Return the [X, Y] coordinate for the center point of the cell that contains the specified text.  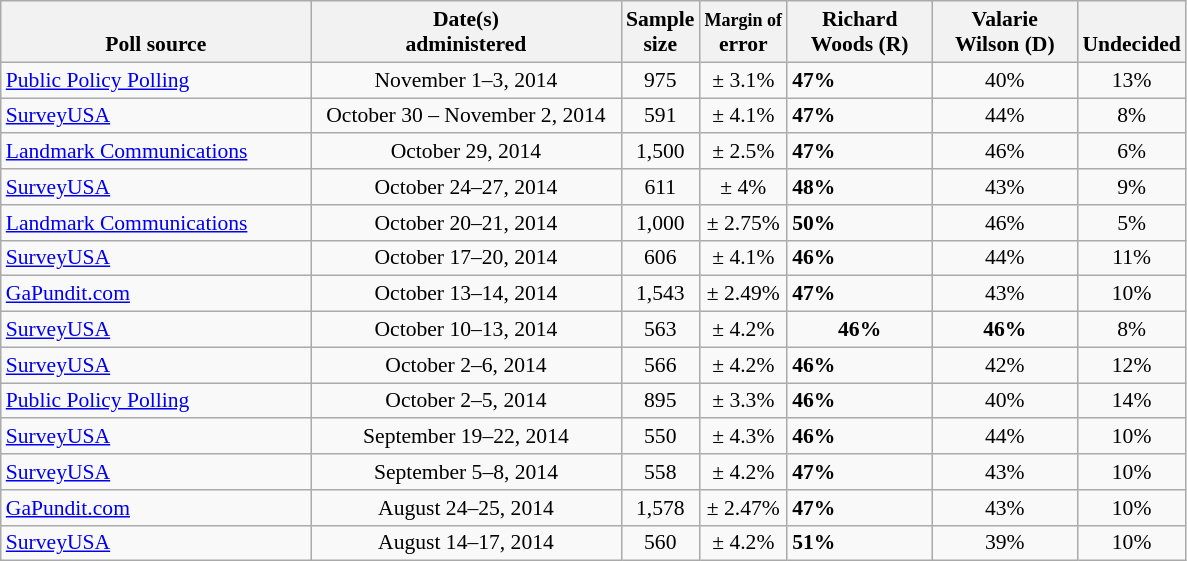
RichardWoods (R) [860, 32]
Date(s)administered [466, 32]
563 [660, 330]
50% [860, 223]
Poll source [156, 32]
± 2.75% [743, 223]
October 17–20, 2014 [466, 258]
± 4% [743, 187]
± 4.3% [743, 437]
± 2.49% [743, 294]
1,500 [660, 152]
October 30 – November 2, 2014 [466, 116]
5% [1131, 223]
± 2.47% [743, 508]
October 2–5, 2014 [466, 401]
39% [1004, 543]
895 [660, 401]
November 1–3, 2014 [466, 80]
12% [1131, 365]
591 [660, 116]
October 29, 2014 [466, 152]
Samplesize [660, 32]
558 [660, 472]
± 3.3% [743, 401]
560 [660, 543]
1,000 [660, 223]
Undecided [1131, 32]
1,543 [660, 294]
Margin oferror [743, 32]
± 3.1% [743, 80]
August 24–25, 2014 [466, 508]
51% [860, 543]
October 2–6, 2014 [466, 365]
606 [660, 258]
October 10–13, 2014 [466, 330]
September 5–8, 2014 [466, 472]
October 24–27, 2014 [466, 187]
August 14–17, 2014 [466, 543]
September 19–22, 2014 [466, 437]
9% [1131, 187]
6% [1131, 152]
October 13–14, 2014 [466, 294]
566 [660, 365]
13% [1131, 80]
11% [1131, 258]
48% [860, 187]
14% [1131, 401]
42% [1004, 365]
550 [660, 437]
ValarieWilson (D) [1004, 32]
1,578 [660, 508]
975 [660, 80]
± 2.5% [743, 152]
611 [660, 187]
October 20–21, 2014 [466, 223]
